From the cell containing the given text, extract its center point as [x, y] coordinate. 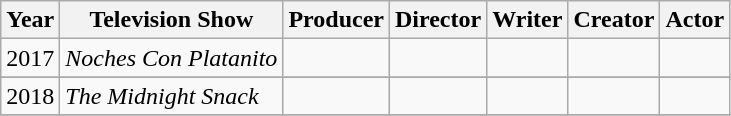
Actor [695, 20]
Creator [614, 20]
Director [438, 20]
2018 [30, 96]
Noches Con Platanito [172, 58]
Year [30, 20]
Writer [528, 20]
2017 [30, 58]
Producer [336, 20]
Television Show [172, 20]
The Midnight Snack [172, 96]
